For the text-containing cell, return its midpoint in (X, Y) coordinate format. 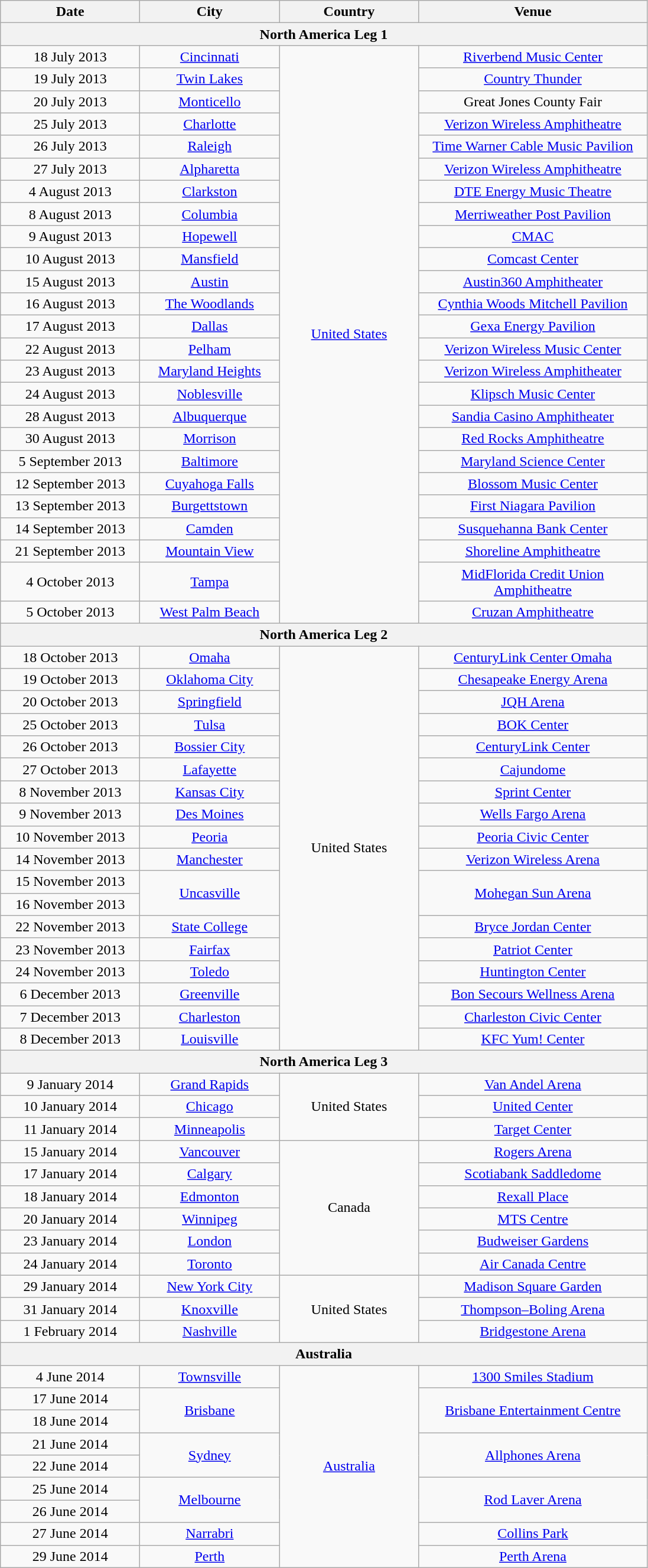
Minneapolis (210, 1129)
CMAC (533, 236)
16 November 2013 (70, 904)
8 November 2013 (70, 792)
25 July 2013 (70, 124)
Allphones Arena (533, 1455)
Comcast Center (533, 259)
Clarkston (210, 191)
Cajundome (533, 770)
Oklahoma City (210, 680)
Maryland Science Center (533, 461)
Pelham (210, 349)
Patriot Center (533, 949)
Brisbane (210, 1410)
West Palm Beach (210, 612)
14 November 2013 (70, 859)
15 November 2013 (70, 882)
City (210, 12)
Austin (210, 282)
Canada (349, 1208)
Fairfax (210, 949)
Susquehanna Bank Center (533, 529)
Verizon Wireless Arena (533, 859)
Van Andel Arena (533, 1084)
24 August 2013 (70, 394)
Tulsa (210, 725)
MidFlorida Credit Union Amphitheatre (533, 581)
30 August 2013 (70, 439)
9 August 2013 (70, 236)
Monticello (210, 102)
6 December 2013 (70, 994)
Huntington Center (533, 972)
20 July 2013 (70, 102)
Verizon Wireless Music Center (533, 349)
Austin360 Amphitheater (533, 282)
22 August 2013 (70, 349)
24 November 2013 (70, 972)
Bon Secours Wellness Arena (533, 994)
Country (349, 12)
26 July 2013 (70, 146)
Edmonton (210, 1197)
9 November 2013 (70, 814)
Cuyahoga Falls (210, 484)
9 January 2014 (70, 1084)
Albuquerque (210, 416)
Maryland Heights (210, 371)
MTS Centre (533, 1219)
Narrabri (210, 1534)
Omaha (210, 657)
10 August 2013 (70, 259)
Date (70, 12)
Cynthia Woods Mitchell Pavilion (533, 304)
Greenville (210, 994)
CenturyLink Center Omaha (533, 657)
Toronto (210, 1264)
Venue (533, 12)
Target Center (533, 1129)
Charlotte (210, 124)
7 December 2013 (70, 1016)
4 August 2013 (70, 191)
16 August 2013 (70, 304)
Peoria Civic Center (533, 837)
Sandia Casino Amphitheater (533, 416)
20 January 2014 (70, 1219)
25 October 2013 (70, 725)
Cruzan Amphitheatre (533, 612)
Red Rocks Amphitheatre (533, 439)
Alpharetta (210, 169)
Charleston Civic Center (533, 1016)
Perth (210, 1556)
Vancouver (210, 1152)
10 January 2014 (70, 1107)
27 October 2013 (70, 770)
London (210, 1241)
Blossom Music Center (533, 484)
Des Moines (210, 814)
Verizon Wireless Amphitheater (533, 371)
Peoria (210, 837)
4 June 2014 (70, 1377)
Manchester (210, 859)
Hopewell (210, 236)
31 January 2014 (70, 1309)
Grand Rapids (210, 1084)
24 January 2014 (70, 1264)
19 July 2013 (70, 79)
Rod Laver Arena (533, 1500)
18 January 2014 (70, 1197)
Brisbane Entertainment Centre (533, 1410)
23 August 2013 (70, 371)
Nashville (210, 1331)
CenturyLink Center (533, 747)
Camden (210, 529)
Baltimore (210, 461)
Rogers Arena (533, 1152)
Twin Lakes (210, 79)
8 August 2013 (70, 214)
17 January 2014 (70, 1174)
Klipsch Music Center (533, 394)
Uncasville (210, 893)
25 June 2014 (70, 1489)
Calgary (210, 1174)
Lafayette (210, 770)
23 November 2013 (70, 949)
Air Canada Centre (533, 1264)
22 November 2013 (70, 927)
Bryce Jordan Center (533, 927)
Madison Square Garden (533, 1286)
Thompson–Boling Arena (533, 1309)
Wells Fargo Arena (533, 814)
26 October 2013 (70, 747)
Budweiser Gardens (533, 1241)
Sprint Center (533, 792)
Springfield (210, 702)
The Woodlands (210, 304)
17 August 2013 (70, 327)
27 July 2013 (70, 169)
United Center (533, 1107)
11 January 2014 (70, 1129)
Time Warner Cable Music Pavilion (533, 146)
Raleigh (210, 146)
Shoreline Amphitheatre (533, 551)
4 October 2013 (70, 581)
State College (210, 927)
18 July 2013 (70, 57)
Melbourne (210, 1500)
Riverbend Music Center (533, 57)
Burgettstown (210, 506)
8 December 2013 (70, 1039)
Charleston (210, 1016)
1300 Smiles Stadium (533, 1377)
Tampa (210, 581)
27 June 2014 (70, 1534)
12 September 2013 (70, 484)
29 January 2014 (70, 1286)
Toledo (210, 972)
Country Thunder (533, 79)
Morrison (210, 439)
North America Leg 1 (324, 34)
Scotiabank Saddledome (533, 1174)
Mohegan Sun Arena (533, 893)
BOK Center (533, 725)
Sydney (210, 1455)
23 January 2014 (70, 1241)
13 September 2013 (70, 506)
North America Leg 2 (324, 634)
Winnipeg (210, 1219)
Mountain View (210, 551)
Noblesville (210, 394)
Knoxville (210, 1309)
15 January 2014 (70, 1152)
DTE Energy Music Theatre (533, 191)
Gexa Energy Pavilion (533, 327)
18 October 2013 (70, 657)
First Niagara Pavilion (533, 506)
Chicago (210, 1107)
21 June 2014 (70, 1444)
Merriweather Post Pavilion (533, 214)
KFC Yum! Center (533, 1039)
15 August 2013 (70, 282)
JQH Arena (533, 702)
18 June 2014 (70, 1422)
10 November 2013 (70, 837)
Louisville (210, 1039)
Bossier City (210, 747)
Rexall Place (533, 1197)
28 August 2013 (70, 416)
Chesapeake Energy Arena (533, 680)
5 September 2013 (70, 461)
Mansfield (210, 259)
29 June 2014 (70, 1556)
22 June 2014 (70, 1466)
17 June 2014 (70, 1399)
North America Leg 3 (324, 1062)
21 September 2013 (70, 551)
Great Jones County Fair (533, 102)
20 October 2013 (70, 702)
1 February 2014 (70, 1331)
Bridgestone Arena (533, 1331)
5 October 2013 (70, 612)
Perth Arena (533, 1556)
Kansas City (210, 792)
19 October 2013 (70, 680)
New York City (210, 1286)
Collins Park (533, 1534)
Townsville (210, 1377)
26 June 2014 (70, 1511)
Cincinnati (210, 57)
14 September 2013 (70, 529)
Columbia (210, 214)
Dallas (210, 327)
